Capture the cell that displays the provided text and extract its [X, Y] central coordinate. 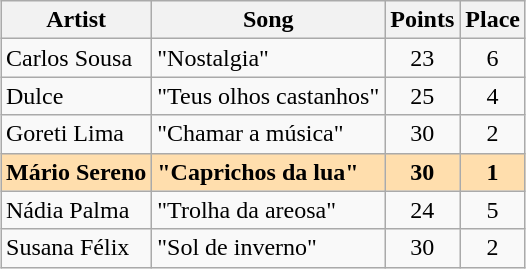
"Chamar a música" [268, 134]
Place [493, 20]
Nádia Palma [76, 210]
"Trolha da areosa" [268, 210]
1 [493, 172]
6 [493, 58]
"Nostalgia" [268, 58]
4 [493, 96]
25 [422, 96]
"Teus olhos castanhos" [268, 96]
"Sol de inverno" [268, 248]
23 [422, 58]
Artist [76, 20]
Susana Félix [76, 248]
Points [422, 20]
24 [422, 210]
Mário Sereno [76, 172]
"Caprichos da lua" [268, 172]
Carlos Sousa [76, 58]
5 [493, 210]
Goreti Lima [76, 134]
Song [268, 20]
Dulce [76, 96]
